Search for the cell housing the specified text and yield its [X, Y] center coordinate. 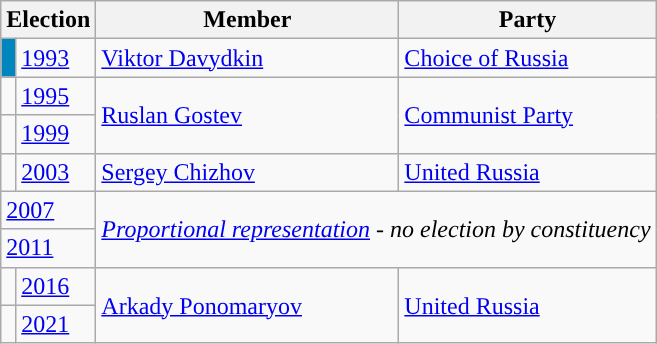
1995 [56, 96]
Sergey Chizhov [248, 172]
Arkady Ponomaryov [248, 305]
2011 [48, 248]
Communist Party [528, 115]
Member [248, 20]
Ruslan Gostev [248, 115]
Party [528, 20]
2016 [56, 286]
Choice of Russia [528, 58]
2021 [56, 324]
1993 [56, 58]
2007 [48, 210]
Viktor Davydkin [248, 58]
Proportional representation - no election by constituency [376, 229]
1999 [56, 134]
2003 [56, 172]
Election [48, 20]
